Determine the (x, y) coordinate at the center of the cell enclosing the given text.  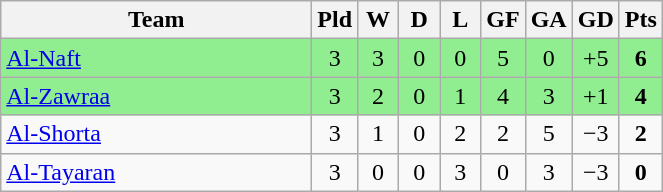
Team (156, 20)
Pts (640, 20)
W (378, 20)
+5 (596, 58)
Al-Shorta (156, 134)
GD (596, 20)
+1 (596, 96)
Al-Naft (156, 58)
GA (548, 20)
L (460, 20)
GF (503, 20)
6 (640, 58)
Al-Tayaran (156, 172)
Pld (335, 20)
Al-Zawraa (156, 96)
D (420, 20)
